Capture the cell that displays the provided text and extract its [X, Y] central coordinate. 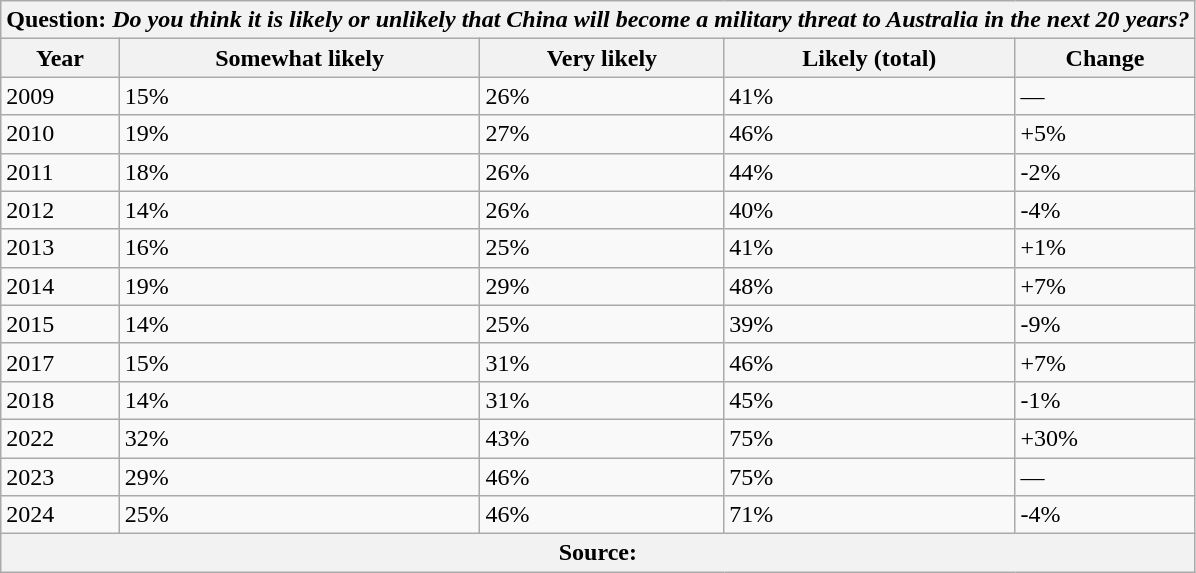
44% [870, 172]
+30% [1105, 438]
27% [602, 134]
2011 [60, 172]
2012 [60, 210]
2010 [60, 134]
2024 [60, 515]
+1% [1105, 248]
2014 [60, 286]
2015 [60, 324]
Very likely [602, 58]
Year [60, 58]
+5% [1105, 134]
2009 [60, 96]
Somewhat likely [300, 58]
48% [870, 286]
Source: [598, 553]
Question: Do you think it is likely or unlikely that China will become a military threat to Australia in the next 20 years? [598, 20]
71% [870, 515]
2013 [60, 248]
45% [870, 400]
16% [300, 248]
2018 [60, 400]
2022 [60, 438]
2017 [60, 362]
40% [870, 210]
-2% [1105, 172]
2023 [60, 477]
18% [300, 172]
43% [602, 438]
-1% [1105, 400]
-9% [1105, 324]
39% [870, 324]
32% [300, 438]
Likely (total) [870, 58]
Change [1105, 58]
